From the cell containing the given text, extract its center point as (x, y) coordinate. 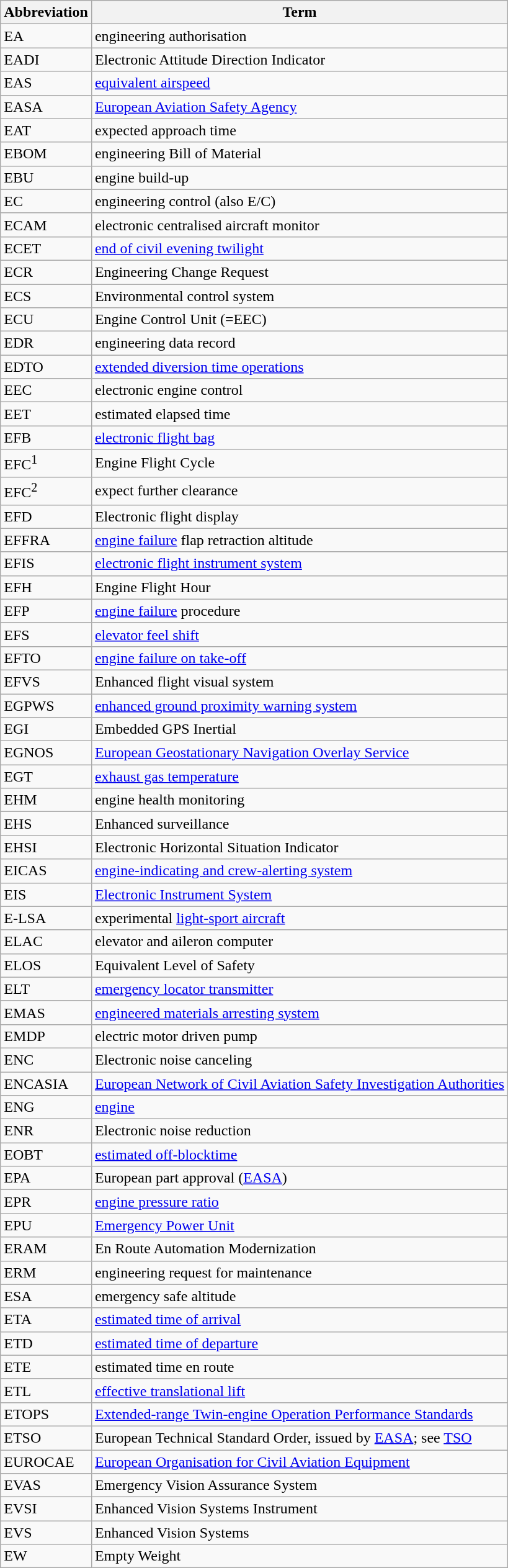
ESA (46, 1296)
EFH (46, 587)
EFIS (46, 564)
Engine Flight Hour (299, 587)
emergency locator transmitter (299, 989)
Abbreviation (46, 12)
Environmental control system (299, 296)
EFP (46, 611)
EA (46, 36)
European Geostationary Navigation Overlay Service (299, 753)
EFB (46, 438)
Equivalent Level of Safety (299, 965)
EDR (46, 343)
ECS (46, 296)
ENR (46, 1131)
estimated time en route (299, 1367)
Enhanced surveillance (299, 824)
EASA (46, 107)
EPA (46, 1178)
EFD (46, 516)
Electronic Horizontal Situation Indicator (299, 847)
electronic engine control (299, 390)
EGPWS (46, 706)
EOBT (46, 1155)
Embedded GPS Inertial (299, 729)
Emergency Power Unit (299, 1225)
ECU (46, 320)
EW (46, 1556)
emergency safe altitude (299, 1296)
EHS (46, 824)
EFFRA (46, 540)
Electronic noise reduction (299, 1131)
engine pressure ratio (299, 1202)
ELOS (46, 965)
Engine Flight Cycle (299, 463)
ENC (46, 1060)
EADI (46, 60)
enhanced ground proximity warning system (299, 706)
EDTO (46, 367)
engineering request for maintenance (299, 1273)
EPU (46, 1225)
EVSI (46, 1509)
engineering data record (299, 343)
effective translational lift (299, 1390)
EET (46, 414)
expected approach time (299, 130)
En Route Automation Modernization (299, 1249)
EGT (46, 777)
European part approval (EASA) (299, 1178)
ECET (46, 248)
EFVS (46, 682)
EFC2 (46, 490)
Electronic Instrument System (299, 894)
electronic centralised aircraft monitor (299, 225)
EBU (46, 178)
engine (299, 1107)
elevator and aileron computer (299, 942)
Term (299, 12)
EMDP (46, 1036)
EHSI (46, 847)
European Network of Civil Aviation Safety Investigation Authorities (299, 1084)
ETSO (46, 1438)
ELAC (46, 942)
ETA (46, 1320)
extended diversion time operations (299, 367)
EFTO (46, 658)
Enhanced Vision Systems (299, 1533)
Emergency Vision Assurance System (299, 1485)
Empty Weight (299, 1556)
expect further clearance (299, 490)
engineering authorisation (299, 36)
EGNOS (46, 753)
EC (46, 201)
ERM (46, 1273)
EAT (46, 130)
engineered materials arresting system (299, 1012)
Enhanced Vision Systems Instrument (299, 1509)
EPR (46, 1202)
engine failure procedure (299, 611)
ERAM (46, 1249)
electric motor driven pump (299, 1036)
estimated off-blocktime (299, 1155)
electronic flight instrument system (299, 564)
experimental light-sport aircraft (299, 918)
Electronic flight display (299, 516)
ETOPS (46, 1414)
EVAS (46, 1485)
ECR (46, 272)
EFC1 (46, 463)
EUROCAE (46, 1462)
ENG (46, 1107)
ENCASIA (46, 1084)
engine failure flap retraction altitude (299, 540)
European Organisation for Civil Aviation Equipment (299, 1462)
estimated elapsed time (299, 414)
estimated time of arrival (299, 1320)
ETD (46, 1343)
EAS (46, 83)
European Technical Standard Order, issued by EASA; see TSO (299, 1438)
ETE (46, 1367)
end of civil evening twilight (299, 248)
engine health monitoring (299, 800)
EFS (46, 634)
EEC (46, 390)
EIS (46, 894)
EHM (46, 800)
ELT (46, 989)
engine failure on take-off (299, 658)
Electronic noise canceling (299, 1060)
European Aviation Safety Agency (299, 107)
Electronic Attitude Direction Indicator (299, 60)
EBOM (46, 154)
elevator feel shift (299, 634)
EICAS (46, 871)
engineering control (also E/C) (299, 201)
E-LSA (46, 918)
engine-indicating and crew-alerting system (299, 871)
EMAS (46, 1012)
engine build-up (299, 178)
estimated time of departure (299, 1343)
Engineering Change Request (299, 272)
ECAM (46, 225)
Enhanced flight visual system (299, 682)
engineering Bill of Material (299, 154)
EGI (46, 729)
EVS (46, 1533)
equivalent airspeed (299, 83)
electronic flight bag (299, 438)
exhaust gas temperature (299, 777)
ETL (46, 1390)
Extended-range Twin-engine Operation Performance Standards (299, 1414)
Engine Control Unit (=EEC) (299, 320)
